Search for the cell housing the specified text and yield its [X, Y] center coordinate. 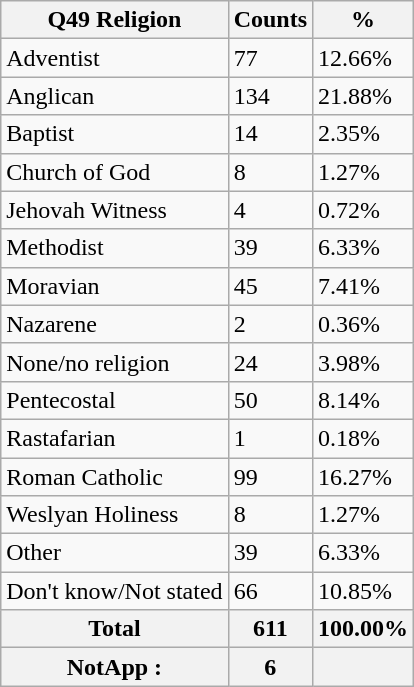
4 [270, 210]
Don't know/Not stated [114, 591]
21.88% [364, 96]
Anglican [114, 96]
66 [270, 591]
611 [270, 629]
7.41% [364, 286]
% [364, 20]
Weslyan Holiness [114, 515]
Counts [270, 20]
14 [270, 134]
Moravian [114, 286]
0.18% [364, 438]
3.98% [364, 362]
12.66% [364, 58]
Pentecostal [114, 400]
8.14% [364, 400]
16.27% [364, 477]
1 [270, 438]
2.35% [364, 134]
45 [270, 286]
134 [270, 96]
Nazarene [114, 324]
Jehovah Witness [114, 210]
77 [270, 58]
Total [114, 629]
99 [270, 477]
Rastafarian [114, 438]
6 [270, 667]
Q49 Religion [114, 20]
50 [270, 400]
Methodist [114, 248]
Baptist [114, 134]
0.36% [364, 324]
24 [270, 362]
NotApp : [114, 667]
None/no religion [114, 362]
10.85% [364, 591]
100.00% [364, 629]
Adventist [114, 58]
Other [114, 553]
2 [270, 324]
0.72% [364, 210]
Roman Catholic [114, 477]
Church of God [114, 172]
